Locate the cell with the specified text and output its [X, Y] center coordinate. 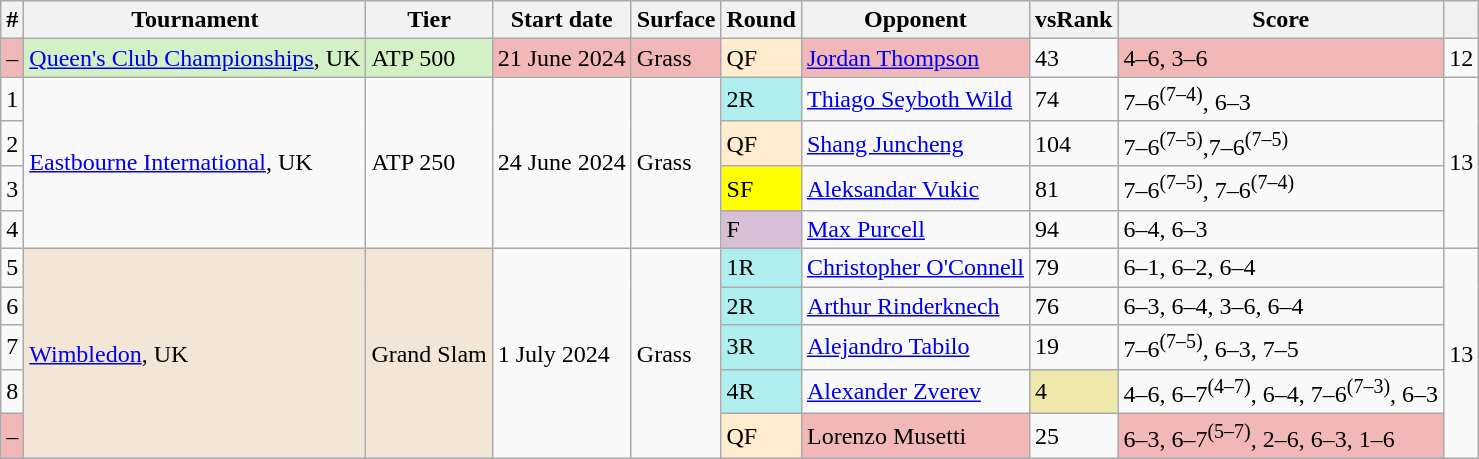
ATP 250 [429, 163]
Thiago Seyboth Wild [915, 100]
6 [12, 306]
# [12, 20]
Round [761, 20]
104 [1073, 144]
Start date [562, 20]
2 [12, 144]
6–3, 6–4, 3–6, 6–4 [1281, 306]
1R [761, 268]
Lorenzo Musetti [915, 436]
Tier [429, 20]
79 [1073, 268]
21 June 2024 [562, 58]
6–4, 6–3 [1281, 230]
4R [761, 392]
1 [12, 100]
Surface [676, 20]
7 [12, 348]
Eastbourne International, UK [195, 163]
Grand Slam [429, 354]
Jordan Thompson [915, 58]
SF [761, 188]
3R [761, 348]
Alexander Zverev [915, 392]
7–6(7–5),7–6(7–5) [1281, 144]
F [761, 230]
7–6(7–4), 6–3 [1281, 100]
7–6(7–5), 7–6(7–4) [1281, 188]
4–6, 6–7(4–7), 6–4, 7–6(7–3), 6–3 [1281, 392]
74 [1073, 100]
12 [1462, 58]
Opponent [915, 20]
5 [12, 268]
94 [1073, 230]
vsRank [1073, 20]
Queen's Club Championships, UK [195, 58]
Score [1281, 20]
Tournament [195, 20]
Max Purcell [915, 230]
81 [1073, 188]
Alejandro Tabilo [915, 348]
Arthur Rinderknech [915, 306]
Wimbledon, UK [195, 354]
4–6, 3–6 [1281, 58]
43 [1073, 58]
24 June 2024 [562, 163]
25 [1073, 436]
6–1, 6–2, 6–4 [1281, 268]
8 [12, 392]
1 July 2024 [562, 354]
7–6(7–5), 6–3, 7–5 [1281, 348]
6–3, 6–7(5–7), 2–6, 6–3, 1–6 [1281, 436]
ATP 500 [429, 58]
3 [12, 188]
Shang Juncheng [915, 144]
Christopher O'Connell [915, 268]
Aleksandar Vukic [915, 188]
76 [1073, 306]
19 [1073, 348]
